Extract the [X, Y] coordinate from the center of the cell holding the provided text.  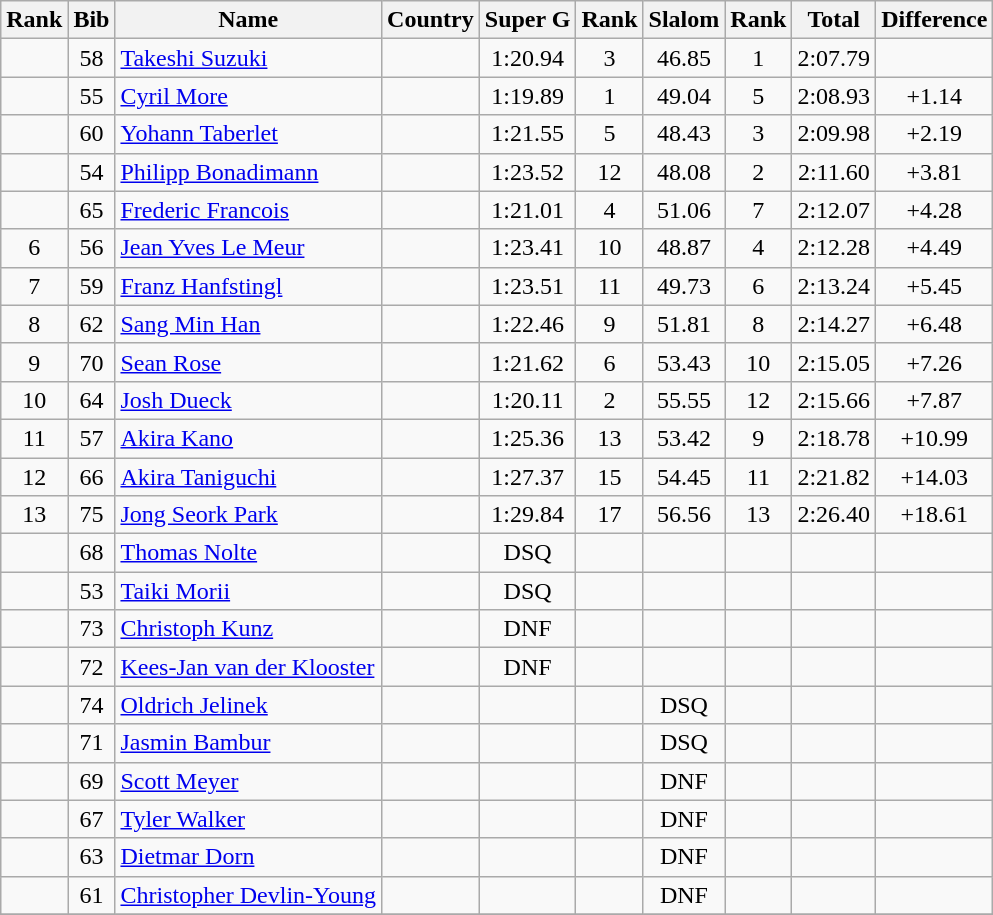
1:23.52 [528, 172]
Difference [934, 20]
2:09.98 [834, 134]
Akira Kano [248, 438]
Tyler Walker [248, 819]
48.08 [684, 172]
Taiki Morii [248, 591]
+3.81 [934, 172]
67 [92, 819]
2:26.40 [834, 515]
51.81 [684, 324]
15 [610, 477]
+10.99 [934, 438]
Sang Min Han [248, 324]
57 [92, 438]
2:12.28 [834, 248]
Jong Seork Park [248, 515]
1:21.62 [528, 362]
64 [92, 400]
1:27.37 [528, 477]
Franz Hanfstingl [248, 286]
60 [92, 134]
+7.26 [934, 362]
Country [431, 20]
2:18.78 [834, 438]
59 [92, 286]
49.73 [684, 286]
+4.28 [934, 210]
53.42 [684, 438]
Takeshi Suzuki [248, 58]
2:14.27 [834, 324]
75 [92, 515]
1:19.89 [528, 96]
Cyril More [248, 96]
70 [92, 362]
Kees-Jan van der Klooster [248, 667]
Sean Rose [248, 362]
1:23.41 [528, 248]
51.06 [684, 210]
+4.49 [934, 248]
48.87 [684, 248]
+7.87 [934, 400]
71 [92, 743]
1:21.01 [528, 210]
1:22.46 [528, 324]
53.43 [684, 362]
1:20.11 [528, 400]
66 [92, 477]
1:29.84 [528, 515]
2:21.82 [834, 477]
2:11.60 [834, 172]
Thomas Nolte [248, 553]
Christopher Devlin-Young [248, 895]
Christoph Kunz [248, 629]
2:07.79 [834, 58]
Philipp Bonadimann [248, 172]
17 [610, 515]
Slalom [684, 20]
Name [248, 20]
2:08.93 [834, 96]
62 [92, 324]
63 [92, 857]
+5.45 [934, 286]
48.43 [684, 134]
+6.48 [934, 324]
Oldrich Jelinek [248, 705]
+18.61 [934, 515]
54.45 [684, 477]
2:15.66 [834, 400]
61 [92, 895]
2:15.05 [834, 362]
Bib [92, 20]
Yohann Taberlet [248, 134]
69 [92, 781]
1:23.51 [528, 286]
53 [92, 591]
1:21.55 [528, 134]
58 [92, 58]
Total [834, 20]
56 [92, 248]
56.56 [684, 515]
2:13.24 [834, 286]
Jasmin Bambur [248, 743]
68 [92, 553]
Super G [528, 20]
+2.19 [934, 134]
Frederic Francois [248, 210]
65 [92, 210]
+1.14 [934, 96]
Dietmar Dorn [248, 857]
55.55 [684, 400]
46.85 [684, 58]
54 [92, 172]
1:25.36 [528, 438]
Akira Taniguchi [248, 477]
2:12.07 [834, 210]
1:20.94 [528, 58]
49.04 [684, 96]
Scott Meyer [248, 781]
55 [92, 96]
74 [92, 705]
73 [92, 629]
72 [92, 667]
Jean Yves Le Meur [248, 248]
+14.03 [934, 477]
Josh Dueck [248, 400]
